Capture the cell that displays the provided text and extract its [X, Y] central coordinate. 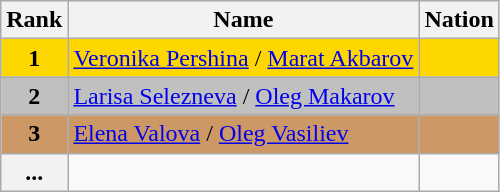
1 [34, 58]
Rank [34, 20]
Elena Valova / Oleg Vasiliev [244, 134]
2 [34, 96]
... [34, 172]
Veronika Pershina / Marat Akbarov [244, 58]
3 [34, 134]
Larisa Selezneva / Oleg Makarov [244, 96]
Name [244, 20]
Nation [459, 20]
